Find where the given text appears and provide that cell's center as (x, y) coordinate. 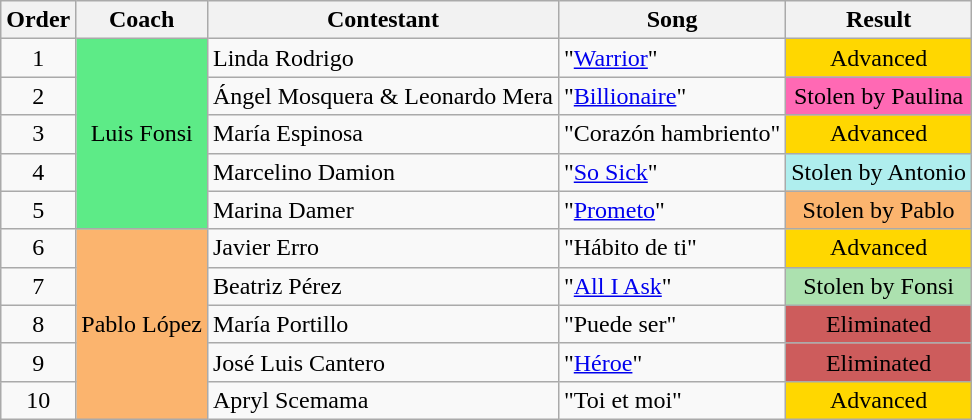
Stolen by Fonsi (879, 286)
"Prometo" (672, 210)
María Portillo (382, 324)
9 (38, 362)
"Héroe" (672, 362)
Stolen by Antonio (879, 172)
Ángel Mosquera & Leonardo Mera (382, 96)
"Warrior" (672, 58)
Luis Fonsi (142, 134)
Order (38, 20)
"Corazón hambriento" (672, 134)
2 (38, 96)
Pablo López (142, 324)
María Espinosa (382, 134)
4 (38, 172)
Result (879, 20)
Coach (142, 20)
"All I Ask" (672, 286)
Linda Rodrigo (382, 58)
Stolen by Paulina (879, 96)
Stolen by Pablo (879, 210)
Marina Damer (382, 210)
Apryl Scemama (382, 400)
Song (672, 20)
Javier Erro (382, 248)
5 (38, 210)
Contestant (382, 20)
Beatriz Pérez (382, 286)
"Puede ser" (672, 324)
7 (38, 286)
"Toi et moi" (672, 400)
10 (38, 400)
"Billionaire" (672, 96)
"So Sick" (672, 172)
6 (38, 248)
"Hábito de ti" (672, 248)
José Luis Cantero (382, 362)
1 (38, 58)
8 (38, 324)
3 (38, 134)
Marcelino Damion (382, 172)
